Scan for the cell matching the given text and deliver its (x, y) coordinate at center. 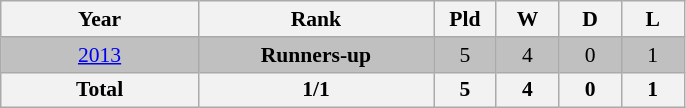
Pld (466, 19)
L (652, 19)
2013 (100, 55)
Rank (316, 19)
Runners-up (316, 55)
Total (100, 90)
Year (100, 19)
D (590, 19)
W (528, 19)
1/1 (316, 90)
